Pinpoint the cell where the given text exists, returning its [X, Y] midpoint coordinate. 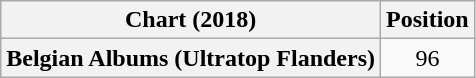
96 [428, 58]
Chart (2018) [191, 20]
Belgian Albums (Ultratop Flanders) [191, 58]
Position [428, 20]
